Return the [x, y] coordinate for the center point of the cell that contains the specified text.  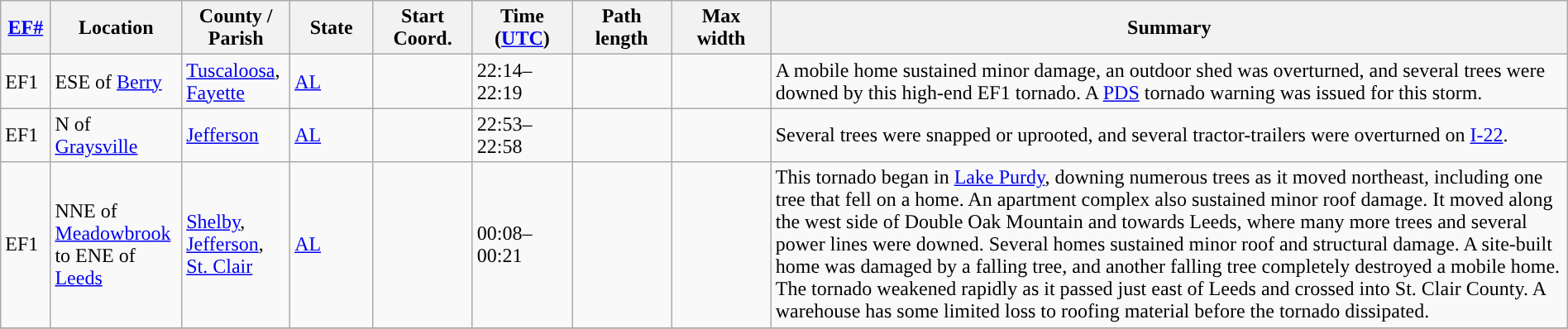
Path length [622, 28]
Shelby, Jefferson, St. Clair [237, 245]
Time (UTC) [522, 28]
Location [116, 28]
State [332, 28]
Summary [1169, 28]
Tuscaloosa, Fayette [237, 81]
County / Parish [237, 28]
Start Coord. [423, 28]
22:53–22:58 [522, 136]
22:14–22:19 [522, 81]
Jefferson [237, 136]
Max width [721, 28]
NNE of Meadowbrook to ENE of Leeds [116, 245]
N of Graysville [116, 136]
00:08–00:21 [522, 245]
Several trees were snapped or uprooted, and several tractor-trailers were overturned on I-22. [1169, 136]
ESE of Berry [116, 81]
EF# [26, 28]
